Search for the cell housing the specified text and yield its (X, Y) center coordinate. 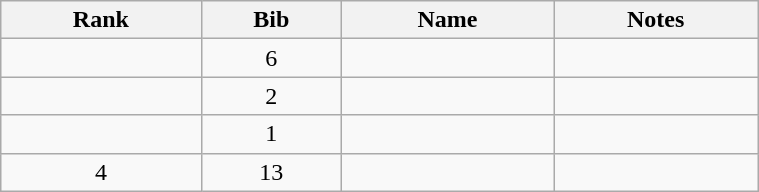
Rank (101, 20)
6 (272, 58)
Notes (656, 20)
4 (101, 172)
Bib (272, 20)
13 (272, 172)
1 (272, 134)
2 (272, 96)
Name (448, 20)
